Locate the cell with the specified text and output its [X, Y] center coordinate. 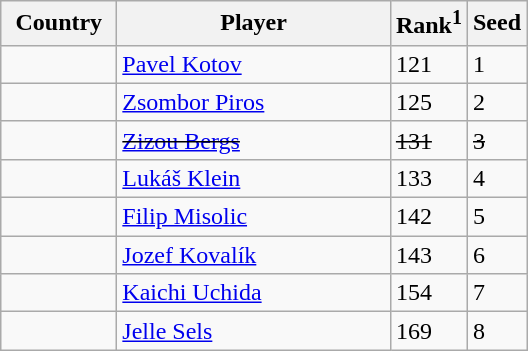
Zsombor Piros [254, 102]
Jelle Sels [254, 331]
Rank1 [428, 24]
Filip Misolic [254, 217]
131 [428, 140]
3 [496, 140]
125 [428, 102]
Player [254, 24]
121 [428, 64]
6 [496, 255]
Country [59, 24]
Seed [496, 24]
142 [428, 217]
154 [428, 293]
4 [496, 178]
2 [496, 102]
Pavel Kotov [254, 64]
133 [428, 178]
169 [428, 331]
Jozef Kovalík [254, 255]
8 [496, 331]
Kaichi Uchida [254, 293]
1 [496, 64]
Lukáš Klein [254, 178]
7 [496, 293]
Zizou Bergs [254, 140]
5 [496, 217]
143 [428, 255]
